Return [X, Y] of the center of cell containing provided text 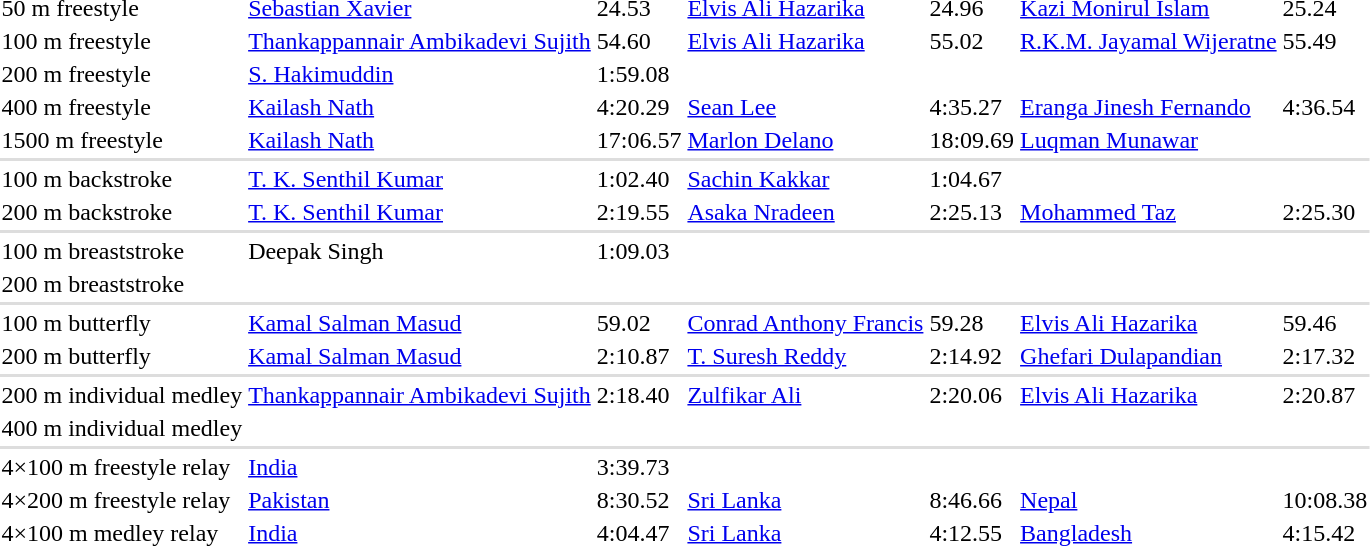
Deepak Singh [420, 251]
1500 m freestyle [122, 140]
4×200 m freestyle relay [122, 500]
T. Suresh Reddy [806, 356]
8:46.66 [972, 500]
200 m freestyle [122, 74]
2:25.30 [1325, 212]
4:20.29 [639, 107]
Sean Lee [806, 107]
2:20.87 [1325, 395]
200 m breaststroke [122, 284]
100 m butterfly [122, 323]
200 m butterfly [122, 356]
18:09.69 [972, 140]
55.02 [972, 41]
2:19.55 [639, 212]
2:18.40 [639, 395]
10:08.38 [1325, 500]
55.49 [1325, 41]
1:09.03 [639, 251]
2:20.06 [972, 395]
4:36.54 [1325, 107]
Ghefari Dulapandian [1149, 356]
1:04.67 [972, 179]
200 m backstroke [122, 212]
S. Hakimuddin [420, 74]
Mohammed Taz [1149, 212]
400 m freestyle [122, 107]
R.K.M. Jayamal Wijeratne [1149, 41]
54.60 [639, 41]
2:14.92 [972, 356]
2:25.13 [972, 212]
8:30.52 [639, 500]
Sachin Kakkar [806, 179]
2:17.32 [1325, 356]
59.46 [1325, 323]
4×100 m freestyle relay [122, 467]
Conrad Anthony Francis [806, 323]
200 m individual medley [122, 395]
Zulfikar Ali [806, 395]
4:35.27 [972, 107]
59.02 [639, 323]
Pakistan [420, 500]
India [420, 467]
100 m freestyle [122, 41]
17:06.57 [639, 140]
1:02.40 [639, 179]
Nepal [1149, 500]
59.28 [972, 323]
2:10.87 [639, 356]
100 m backstroke [122, 179]
1:59.08 [639, 74]
Eranga Jinesh Fernando [1149, 107]
Marlon Delano [806, 140]
100 m breaststroke [122, 251]
Sri Lanka [806, 500]
400 m individual medley [122, 428]
3:39.73 [639, 467]
Asaka Nradeen [806, 212]
Luqman Munawar [1149, 140]
